Determine the (X, Y) coordinate at the center of the cell enclosing the given text.  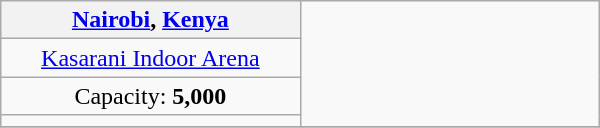
Nairobi, Kenya (150, 20)
Kasarani Indoor Arena (150, 58)
Capacity: 5,000 (150, 96)
